Locate the cell with the specified text and output its [x, y] center coordinate. 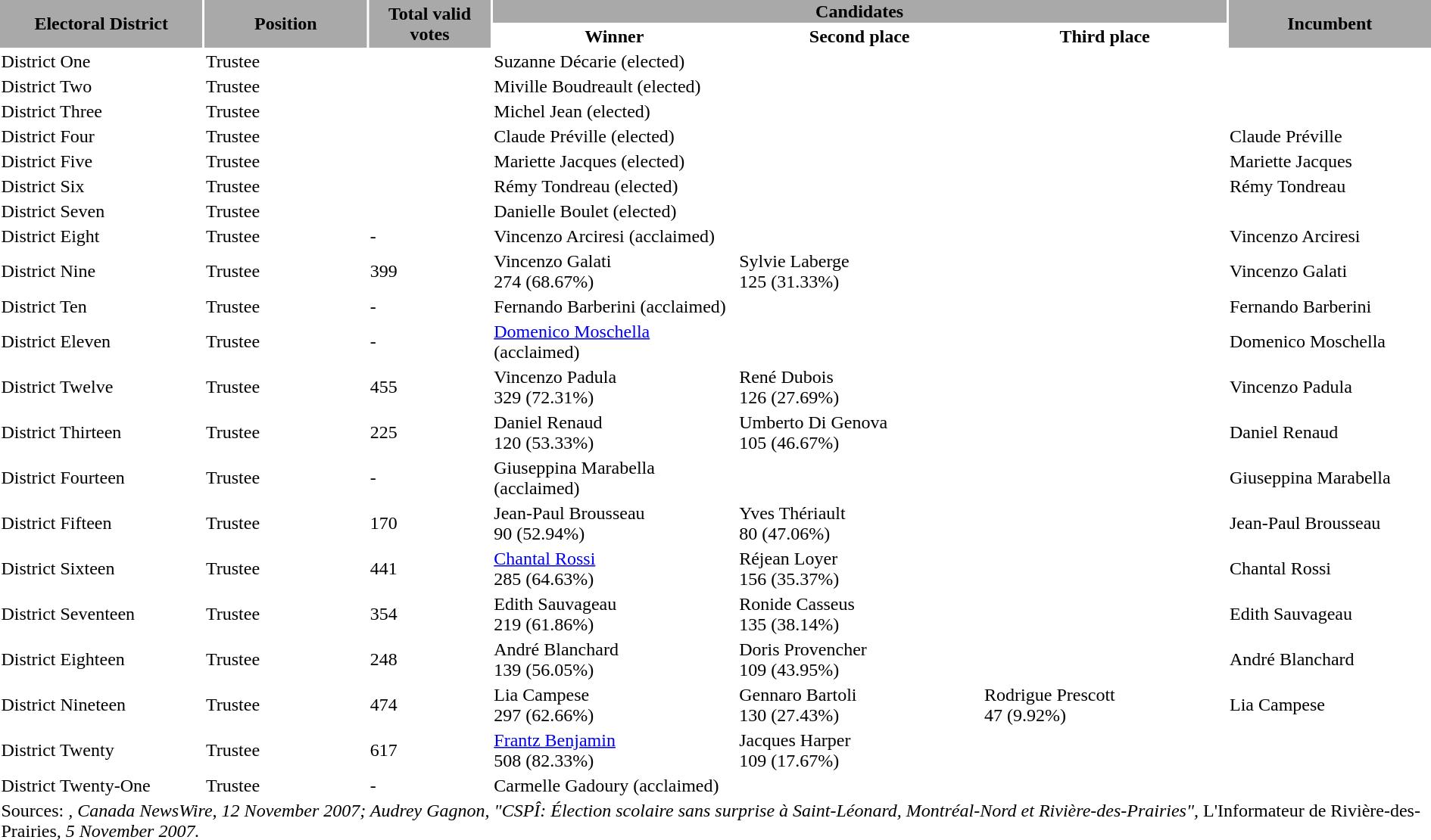
Umberto Di Genova105 (46.67%) [860, 433]
Jacques Harper109 (17.67%) [860, 751]
225 [429, 433]
Fernando Barberini (acclaimed) [615, 306]
Rémy Tondreau (elected) [615, 186]
District Fifteen [101, 524]
474 [429, 705]
170 [429, 524]
455 [429, 387]
Daniel Renaud120 (53.33%) [615, 433]
Domenico Moschella (acclaimed) [615, 342]
District Four [101, 136]
Frantz Benjamin508 (82.33%) [615, 751]
District Eleven [101, 342]
Claude Préville (elected) [615, 136]
Gennaro Bartoli130 (27.43%) [860, 705]
District Nineteen [101, 705]
District Eight [101, 236]
Total valid votes [429, 24]
Danielle Boulet (elected) [615, 211]
Jean-Paul Brousseau90 (52.94%) [615, 524]
Doris Provencher109 (43.95%) [860, 660]
André Blanchard [1330, 660]
Third place [1105, 36]
Yves Thériault80 (47.06%) [860, 524]
Ronide Casseus135 (38.14%) [860, 614]
Mariette Jacques [1330, 161]
District Ten [101, 306]
Miville Boudreault (elected) [615, 86]
Vincenzo Padula [1330, 387]
District Sixteen [101, 569]
Chantal Rossi285 (64.63%) [615, 569]
Second place [860, 36]
Vincenzo Galati [1330, 271]
Mariette Jacques (elected) [615, 161]
District Fourteen [101, 478]
Claude Préville [1330, 136]
Position [285, 24]
District Twelve [101, 387]
Vincenzo Arciresi [1330, 236]
Jean-Paul Brousseau [1330, 524]
Edith Sauvageau219 (61.86%) [615, 614]
Rodrigue Prescott47 (9.92%) [1105, 705]
Rémy Tondreau [1330, 186]
399 [429, 271]
District Three [101, 111]
District Seventeen [101, 614]
Giuseppina Marabella [1330, 478]
Lia Campese [1330, 705]
Fernando Barberini [1330, 306]
Giuseppina Marabella (acclaimed) [615, 478]
617 [429, 751]
District One [101, 61]
André Blanchard139 (56.05%) [615, 660]
Lia Campese297 (62.66%) [615, 705]
Carmelle Gadoury (acclaimed) [615, 786]
Réjean Loyer156 (35.37%) [860, 569]
Candidates [860, 11]
354 [429, 614]
Vincenzo Padula329 (72.31%) [615, 387]
District Two [101, 86]
Vincenzo Arciresi (acclaimed) [615, 236]
Michel Jean (elected) [615, 111]
Edith Sauvageau [1330, 614]
Daniel Renaud [1330, 433]
248 [429, 660]
District Thirteen [101, 433]
Suzanne Décarie (elected) [615, 61]
District Twenty-One [101, 786]
Vincenzo Galati274 (68.67%) [615, 271]
District Seven [101, 211]
Sylvie Laberge125 (31.33%) [860, 271]
Chantal Rossi [1330, 569]
Electoral District [101, 24]
Winner [615, 36]
René Dubois126 (27.69%) [860, 387]
District Six [101, 186]
District Eighteen [101, 660]
District Twenty [101, 751]
441 [429, 569]
Domenico Moschella [1330, 342]
District Five [101, 161]
Incumbent [1330, 24]
District Nine [101, 271]
